Pinpoint the cell where the given text exists, returning its (X, Y) midpoint coordinate. 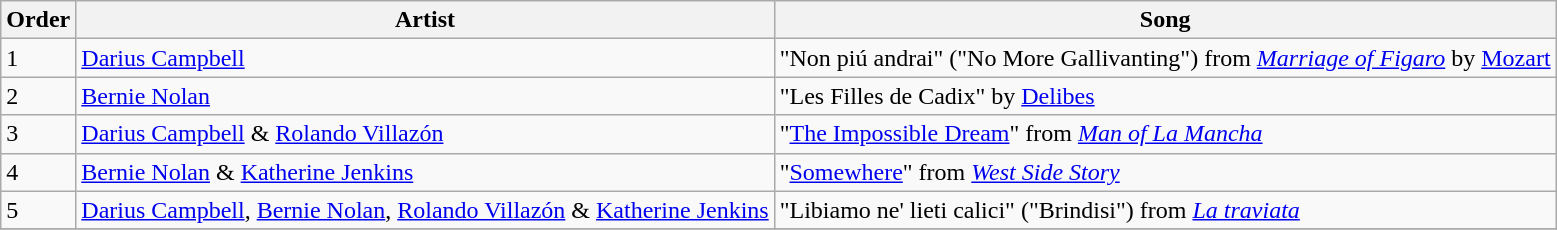
3 (38, 134)
Bernie Nolan & Katherine Jenkins (425, 172)
"Non piú andrai" ("No More Gallivanting") from Marriage of Figaro by Mozart (1165, 58)
"The Impossible Dream" from Man of La Mancha (1165, 134)
Song (1165, 20)
Darius Campbell, Bernie Nolan, Rolando Villazón & Katherine Jenkins (425, 210)
2 (38, 96)
5 (38, 210)
4 (38, 172)
"Libiamo ne' lieti calici" ("Brindisi") from La traviata (1165, 210)
Bernie Nolan (425, 96)
Darius Campbell & Rolando Villazón (425, 134)
Order (38, 20)
"Somewhere" from West Side Story (1165, 172)
"Les Filles de Cadix" by Delibes (1165, 96)
Darius Campbell (425, 58)
Artist (425, 20)
1 (38, 58)
